Determine the (X, Y) coordinate at the center of the cell enclosing the given text.  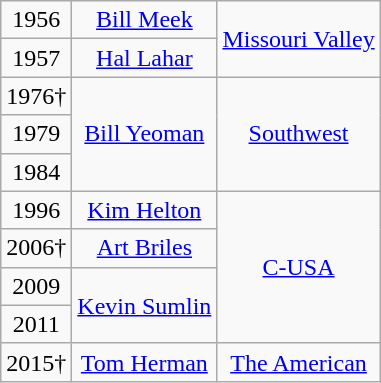
Missouri Valley (298, 39)
1957 (36, 58)
2009 (36, 286)
1956 (36, 20)
Bill Yeoman (144, 134)
Tom Herman (144, 362)
1984 (36, 172)
Southwest (298, 134)
The American (298, 362)
Bill Meek (144, 20)
C-USA (298, 267)
2006† (36, 248)
Hal Lahar (144, 58)
1979 (36, 134)
1976† (36, 96)
Art Briles (144, 248)
2015† (36, 362)
Kevin Sumlin (144, 305)
2011 (36, 324)
Kim Helton (144, 210)
1996 (36, 210)
